Extract the [X, Y] coordinate from the center of the cell holding the provided text.  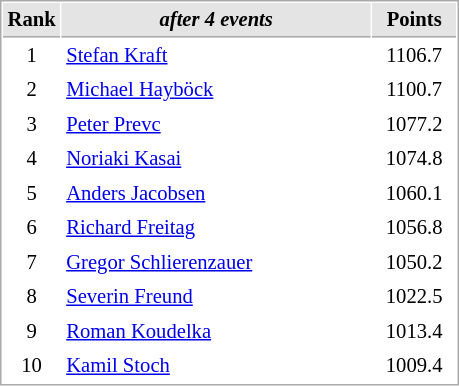
after 4 events [216, 20]
Noriaki Kasai [216, 158]
7 [32, 262]
Severin Freund [216, 296]
8 [32, 296]
Kamil Stoch [216, 366]
1050.2 [414, 262]
1 [32, 56]
1009.4 [414, 366]
Roman Koudelka [216, 332]
1106.7 [414, 56]
1056.8 [414, 228]
1100.7 [414, 90]
1060.1 [414, 194]
Michael Hayböck [216, 90]
Anders Jacobsen [216, 194]
1074.8 [414, 158]
Rank [32, 20]
1022.5 [414, 296]
Richard Freitag [216, 228]
3 [32, 124]
Gregor Schlierenzauer [216, 262]
2 [32, 90]
Points [414, 20]
9 [32, 332]
1077.2 [414, 124]
5 [32, 194]
4 [32, 158]
6 [32, 228]
1013.4 [414, 332]
Stefan Kraft [216, 56]
10 [32, 366]
Peter Prevc [216, 124]
